Return the [x, y] coordinate for the center point of the cell that contains the specified text.  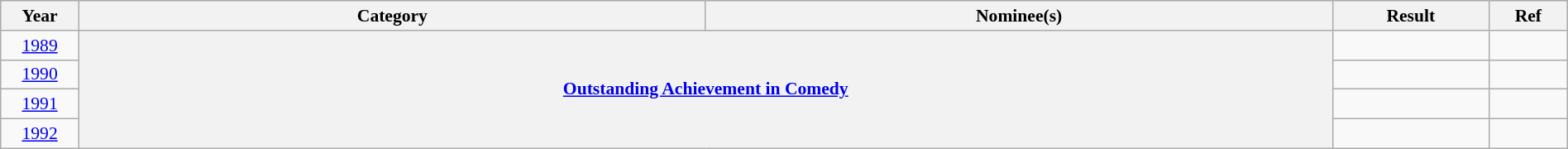
1991 [40, 104]
Result [1411, 16]
Nominee(s) [1019, 16]
Ref [1528, 16]
Category [392, 16]
Outstanding Achievement in Comedy [705, 89]
1992 [40, 134]
Year [40, 16]
1989 [40, 46]
1990 [40, 74]
